Scan for the cell matching the given text and deliver its (X, Y) coordinate at center. 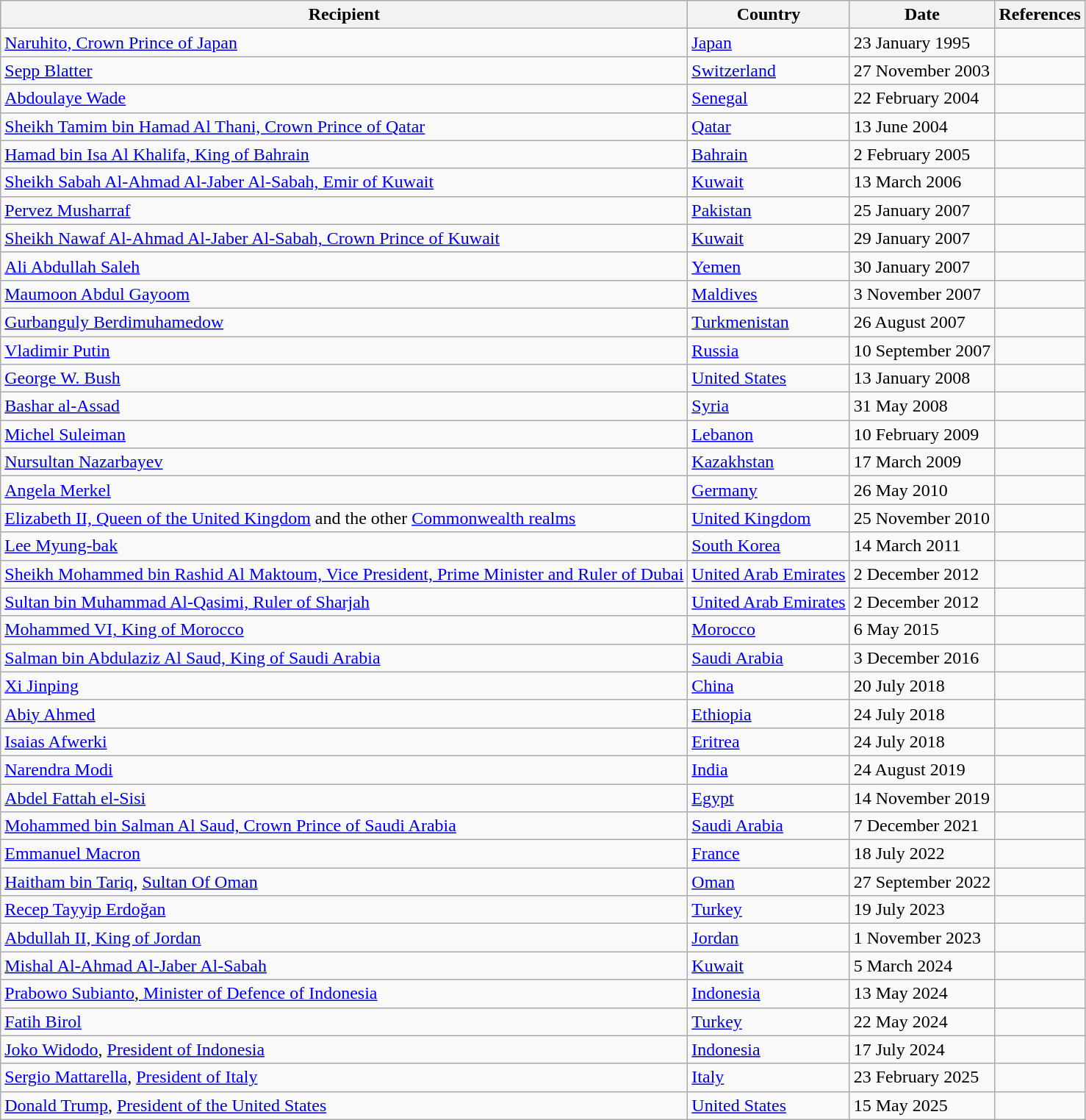
13 March 2006 (922, 182)
18 July 2022 (922, 854)
24 August 2019 (922, 769)
Angela Merkel (344, 490)
Mishal Al-Ahmad Al-Jaber Al-Sabah (344, 966)
France (769, 854)
Maldives (769, 294)
5 March 2024 (922, 966)
14 November 2019 (922, 797)
22 February 2004 (922, 98)
Sheikh Tamim bin Hamad Al Thani, Crown Prince of Qatar (344, 126)
Emmanuel Macron (344, 854)
Fatih Birol (344, 1022)
Syria (769, 406)
14 March 2011 (922, 546)
13 January 2008 (922, 378)
17 July 2024 (922, 1049)
Ali Abdullah Saleh (344, 266)
Date (922, 15)
Italy (769, 1077)
Abdoulaye Wade (344, 98)
13 June 2004 (922, 126)
Germany (769, 490)
Egypt (769, 797)
Naruhito, Crown Prince of Japan (344, 43)
10 September 2007 (922, 351)
Pakistan (769, 210)
Sergio Mattarella, President of Italy (344, 1077)
Bahrain (769, 154)
2 February 2005 (922, 154)
10 February 2009 (922, 434)
Yemen (769, 266)
Lee Myung-bak (344, 546)
Xi Jinping (344, 686)
Sheikh Mohammed bin Rashid Al Maktoum, Vice President, Prime Minister and Ruler of Dubai (344, 574)
Eritrea (769, 742)
Sheikh Sabah Al-Ahmad Al-Jaber Al-Sabah, Emir of Kuwait (344, 182)
3 November 2007 (922, 294)
29 January 2007 (922, 238)
Country (769, 15)
19 July 2023 (922, 910)
Mohammed VI, King of Morocco (344, 630)
Vladimir Putin (344, 351)
Isaias Afwerki (344, 742)
Kazakhstan (769, 462)
23 January 1995 (922, 43)
Switzerland (769, 71)
Japan (769, 43)
22 May 2024 (922, 1022)
Abdel Fattah el-Sisi (344, 797)
25 January 2007 (922, 210)
Abiy Ahmed (344, 714)
23 February 2025 (922, 1077)
Joko Widodo, President of Indonesia (344, 1049)
China (769, 686)
1 November 2023 (922, 938)
31 May 2008 (922, 406)
Pervez Musharraf (344, 210)
Sepp Blatter (344, 71)
Senegal (769, 98)
Nursultan Nazarbayev (344, 462)
Russia (769, 351)
17 March 2009 (922, 462)
Michel Suleiman (344, 434)
References (1040, 15)
3 December 2016 (922, 658)
Abdullah II, King of Jordan (344, 938)
26 May 2010 (922, 490)
Sultan bin Muhammad Al-Qasimi, Ruler of Sharjah (344, 602)
13 May 2024 (922, 994)
20 July 2018 (922, 686)
Sheikh Nawaf Al-Ahmad Al-Jaber Al-Sabah, Crown Prince of Kuwait (344, 238)
Salman bin Abdulaziz Al Saud, King of Saudi Arabia (344, 658)
Qatar (769, 126)
7 December 2021 (922, 826)
Gurbanguly Berdimuhamedow (344, 322)
27 September 2022 (922, 882)
Recipient (344, 15)
Donald Trump, President of the United States (344, 1105)
Jordan (769, 938)
Oman (769, 882)
15 May 2025 (922, 1105)
Prabowo Subianto, Minister of Defence of Indonesia (344, 994)
Ethiopia (769, 714)
George W. Bush (344, 378)
India (769, 769)
Hamad bin Isa Al Khalifa, King of Bahrain (344, 154)
Haitham bin Tariq, Sultan Of Oman (344, 882)
Recep Tayyip Erdoğan (344, 910)
United Kingdom (769, 518)
Elizabeth II, Queen of the United Kingdom and the other Commonwealth realms (344, 518)
26 August 2007 (922, 322)
27 November 2003 (922, 71)
Turkmenistan (769, 322)
Mohammed bin Salman Al Saud, Crown Prince of Saudi Arabia (344, 826)
Lebanon (769, 434)
Narendra Modi (344, 769)
30 January 2007 (922, 266)
Maumoon Abdul Gayoom (344, 294)
25 November 2010 (922, 518)
6 May 2015 (922, 630)
South Korea (769, 546)
Morocco (769, 630)
Bashar al-Assad (344, 406)
